From the cell containing the given text, extract its center point as (x, y) coordinate. 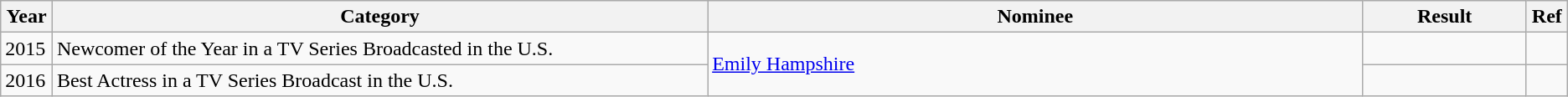
2016 (27, 80)
Best Actress in a TV Series Broadcast in the U.S. (379, 80)
Ref (1546, 17)
Emily Hampshire (1035, 64)
Nominee (1035, 17)
Result (1445, 17)
2015 (27, 48)
Year (27, 17)
Category (379, 17)
Newcomer of the Year in a TV Series Broadcasted in the U.S. (379, 48)
